Search for the cell housing the specified text and yield its (x, y) center coordinate. 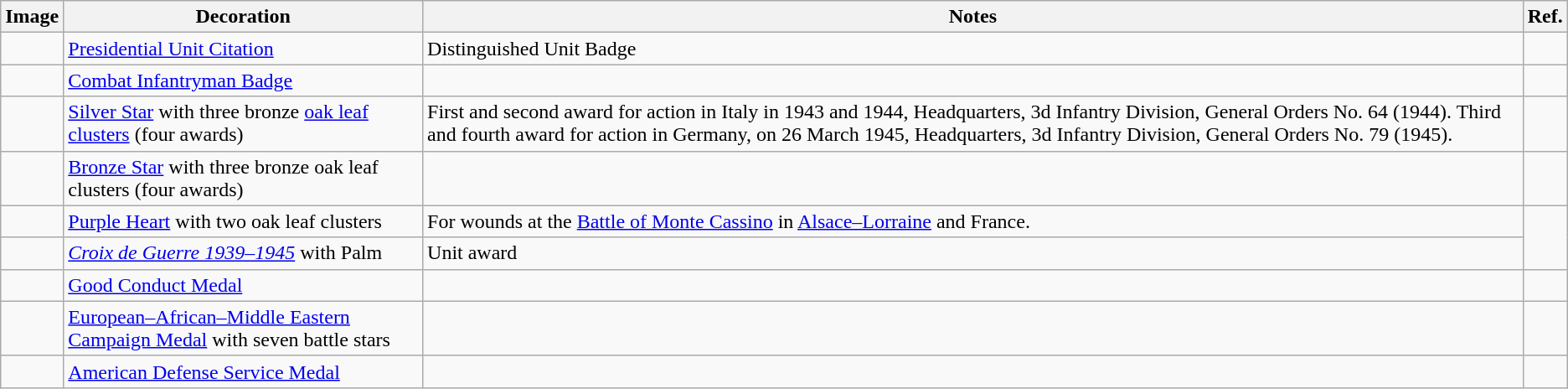
Ref. (1545, 17)
Decoration (243, 17)
American Defense Service Medal (243, 371)
Distinguished Unit Badge (973, 49)
Combat Infantryman Badge (243, 80)
Unit award (973, 253)
Silver Star with three bronze oak leaf clusters (four awards) (243, 124)
Notes (973, 17)
For wounds at the Battle of Monte Cassino in Alsace–Lorraine and France. (973, 221)
Purple Heart with two oak leaf clusters (243, 221)
Presidential Unit Citation (243, 49)
Image (32, 17)
Good Conduct Medal (243, 285)
Croix de Guerre 1939–1945 with Palm (243, 253)
Bronze Star with three bronze oak leaf clusters (four awards) (243, 178)
European–African–Middle Eastern Campaign Medal with seven battle stars (243, 329)
